Find where the given text appears and provide that cell's center as (x, y) coordinate. 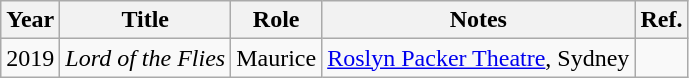
2019 (30, 58)
Lord of the Flies (146, 58)
Ref. (662, 20)
Year (30, 20)
Roslyn Packer Theatre, Sydney (478, 58)
Notes (478, 20)
Role (276, 20)
Title (146, 20)
Maurice (276, 58)
